From the cell containing the given text, extract its center point as (x, y) coordinate. 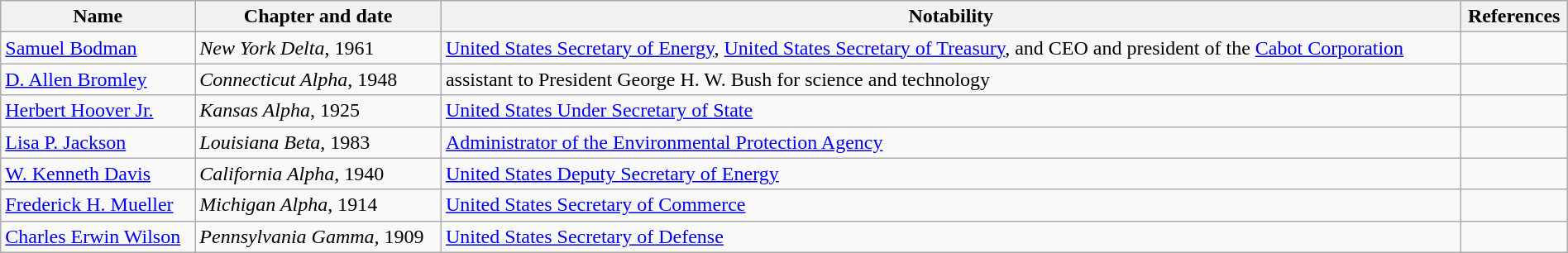
assistant to President George H. W. Bush for science and technology (951, 79)
Charles Erwin Wilson (98, 236)
United States Secretary of Defense (951, 236)
Administrator of the Environmental Protection Agency (951, 142)
Lisa P. Jackson (98, 142)
Frederick H. Mueller (98, 205)
Michigan Alpha, 1914 (318, 205)
Chapter and date (318, 17)
Notability (951, 17)
W. Kenneth Davis (98, 174)
United States Secretary of Energy, United States Secretary of Treasury, and CEO and president of the Cabot Corporation (951, 48)
Herbert Hoover Jr. (98, 111)
References (1513, 17)
United States Deputy Secretary of Energy (951, 174)
United States Under Secretary of State (951, 111)
New York Delta, 1961 (318, 48)
United States Secretary of Commerce (951, 205)
Name (98, 17)
Pennsylvania Gamma, 1909 (318, 236)
Louisiana Beta, 1983 (318, 142)
Samuel Bodman (98, 48)
Kansas Alpha, 1925 (318, 111)
D. Allen Bromley (98, 79)
California Alpha, 1940 (318, 174)
Connecticut Alpha, 1948 (318, 79)
